Identify which cell holds the provided text, then report its (x, y) central coordinate. 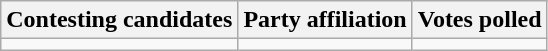
Votes polled (480, 20)
Party affiliation (325, 20)
Contesting candidates (120, 20)
